Determine the [x, y] coordinate at the center of the cell enclosing the given text.  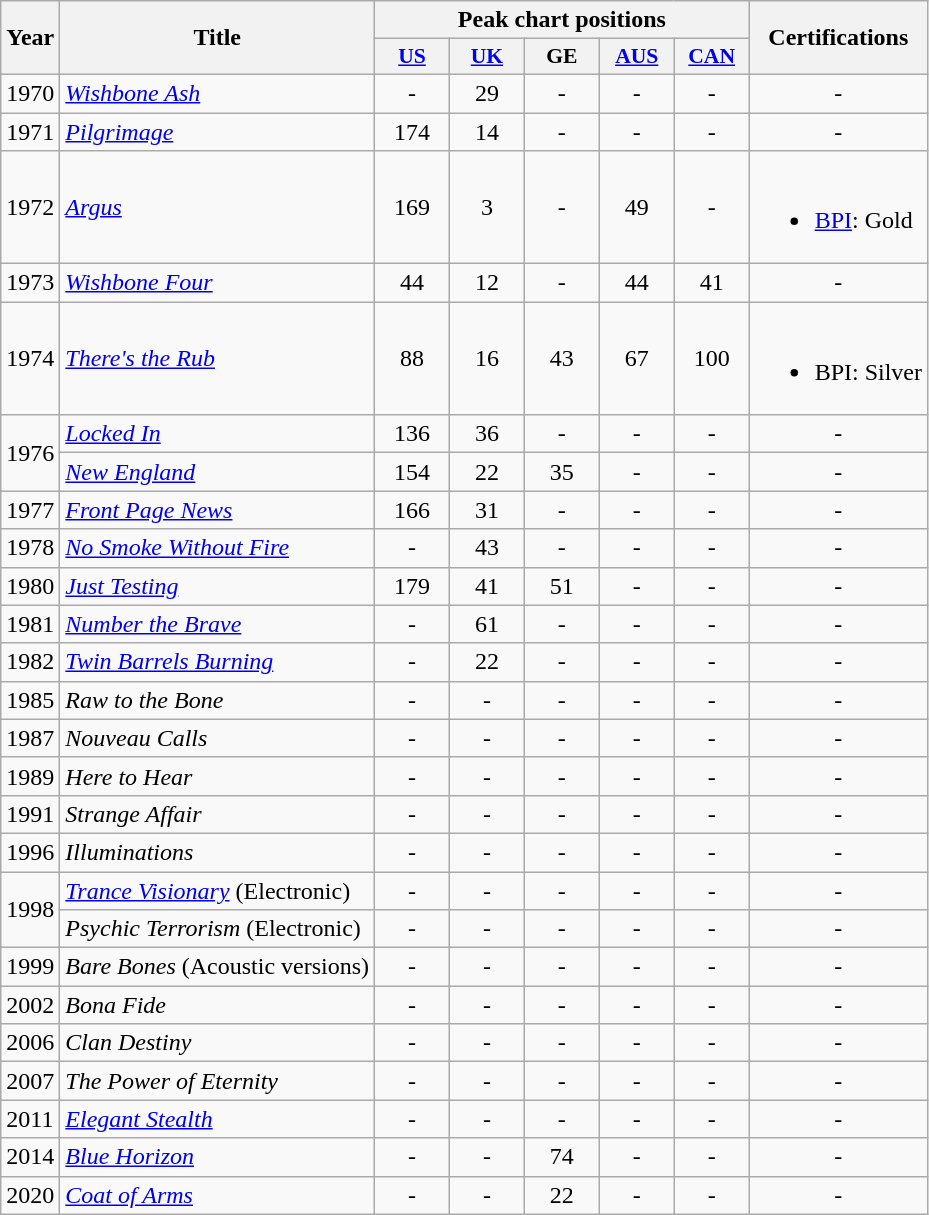
1982 [30, 662]
1970 [30, 93]
Nouveau Calls [218, 738]
1998 [30, 910]
Twin Barrels Burning [218, 662]
1973 [30, 283]
Raw to the Bone [218, 700]
Argus [218, 208]
Front Page News [218, 510]
100 [712, 358]
Coat of Arms [218, 1195]
Psychic Terrorism (Electronic) [218, 929]
Year [30, 38]
Bare Bones (Acoustic versions) [218, 967]
1981 [30, 624]
Here to Hear [218, 776]
1976 [30, 453]
2020 [30, 1195]
1980 [30, 586]
1991 [30, 814]
The Power of Eternity [218, 1081]
136 [412, 434]
1987 [30, 738]
Pilgrimage [218, 131]
1972 [30, 208]
31 [486, 510]
1971 [30, 131]
29 [486, 93]
Wishbone Four [218, 283]
Elegant Stealth [218, 1119]
174 [412, 131]
2002 [30, 1005]
2007 [30, 1081]
61 [486, 624]
154 [412, 472]
No Smoke Without Fire [218, 548]
1977 [30, 510]
Peak chart positions [562, 20]
Title [218, 38]
1985 [30, 700]
CAN [712, 57]
US [412, 57]
1978 [30, 548]
Clan Destiny [218, 1043]
166 [412, 510]
36 [486, 434]
2011 [30, 1119]
Blue Horizon [218, 1157]
51 [562, 586]
Locked In [218, 434]
1974 [30, 358]
35 [562, 472]
179 [412, 586]
Just Testing [218, 586]
Strange Affair [218, 814]
UK [486, 57]
3 [486, 208]
Wishbone Ash [218, 93]
Illuminations [218, 852]
2014 [30, 1157]
BPI: Gold [838, 208]
49 [636, 208]
1999 [30, 967]
BPI: Silver [838, 358]
12 [486, 283]
67 [636, 358]
Number the Brave [218, 624]
16 [486, 358]
14 [486, 131]
Certifications [838, 38]
169 [412, 208]
1996 [30, 852]
2006 [30, 1043]
Trance Visionary (Electronic) [218, 891]
88 [412, 358]
74 [562, 1157]
AUS [636, 57]
There's the Rub [218, 358]
1989 [30, 776]
New England [218, 472]
GE [562, 57]
Bona Fide [218, 1005]
